Pinpoint the cell where the given text exists, returning its [X, Y] midpoint coordinate. 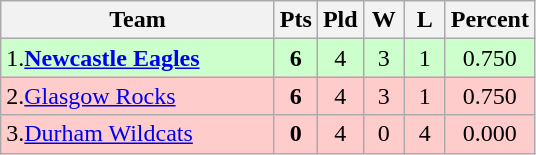
W [384, 20]
L [424, 20]
Team [138, 20]
2.Glasgow Rocks [138, 96]
3.Durham Wildcats [138, 134]
1.Newcastle Eagles [138, 58]
0.000 [490, 134]
Pld [340, 20]
Pts [296, 20]
Percent [490, 20]
